Identify which cell holds the provided text, then report its (x, y) central coordinate. 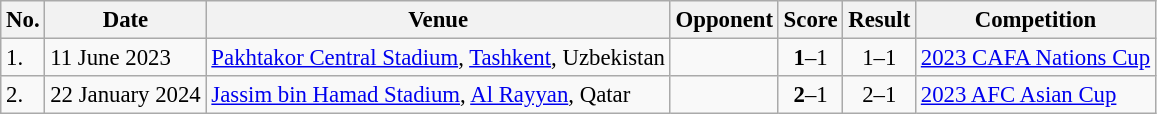
1. (23, 58)
Opponent (724, 20)
Jassim bin Hamad Stadium, Al Rayyan, Qatar (438, 95)
No. (23, 20)
Competition (1036, 20)
Date (126, 20)
2023 AFC Asian Cup (1036, 95)
11 June 2023 (126, 58)
Venue (438, 20)
Score (810, 20)
2. (23, 95)
Pakhtakor Central Stadium, Tashkent, Uzbekistan (438, 58)
2023 CAFA Nations Cup (1036, 58)
Result (880, 20)
22 January 2024 (126, 95)
